Detect which cell encompasses the target text, then output its (X, Y) center coordinate. 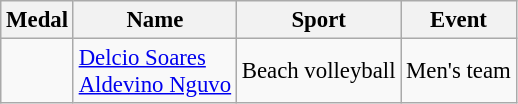
Medal (38, 20)
Event (458, 20)
Beach volleyball (318, 72)
Sport (318, 20)
Delcio SoaresAldevino Nguvo (154, 72)
Men's team (458, 72)
Name (154, 20)
